Detect which cell encompasses the target text, then output its (x, y) center coordinate. 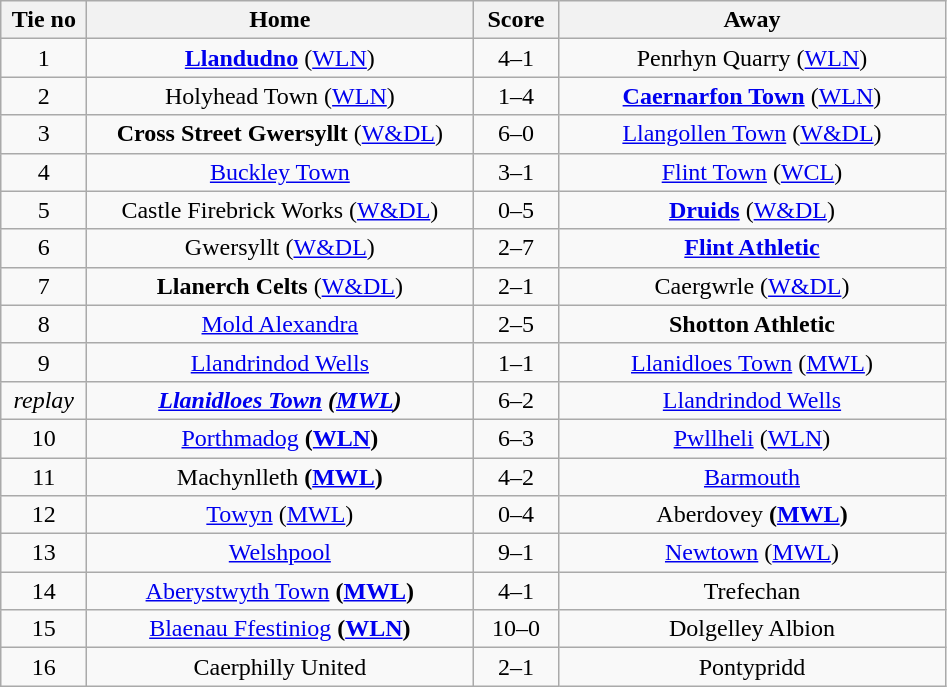
8 (44, 324)
Flint Town (WCL) (752, 172)
9–1 (516, 553)
13 (44, 553)
4–2 (516, 477)
Towyn (MWL) (280, 515)
Barmouth (752, 477)
2–5 (516, 324)
12 (44, 515)
Home (280, 20)
Llandudno (WLN) (280, 58)
15 (44, 629)
Machynlleth (MWL) (280, 477)
1–4 (516, 96)
Score (516, 20)
0–5 (516, 210)
14 (44, 591)
4 (44, 172)
Dolgelley Albion (752, 629)
Porthmadog (WLN) (280, 438)
Blaenau Ffestiniog (WLN) (280, 629)
Mold Alexandra (280, 324)
Newtown (MWL) (752, 553)
Caernarfon Town (WLN) (752, 96)
Cross Street Gwersyllt (W&DL) (280, 134)
6 (44, 248)
0–4 (516, 515)
Caerphilly United (280, 667)
Aberystwyth Town (MWL) (280, 591)
Buckley Town (280, 172)
11 (44, 477)
Flint Athletic (752, 248)
7 (44, 286)
3–1 (516, 172)
5 (44, 210)
16 (44, 667)
Aberdovey (MWL) (752, 515)
10–0 (516, 629)
6–2 (516, 400)
9 (44, 362)
10 (44, 438)
2–7 (516, 248)
replay (44, 400)
Gwersyllt (W&DL) (280, 248)
3 (44, 134)
1 (44, 58)
Pontypridd (752, 667)
Trefechan (752, 591)
2 (44, 96)
6–3 (516, 438)
Away (752, 20)
Castle Firebrick Works (W&DL) (280, 210)
Holyhead Town (WLN) (280, 96)
Caergwrle (W&DL) (752, 286)
Llanerch Celts (W&DL) (280, 286)
Welshpool (280, 553)
6–0 (516, 134)
Penrhyn Quarry (WLN) (752, 58)
Tie no (44, 20)
Llangollen Town (W&DL) (752, 134)
Pwllheli (WLN) (752, 438)
1–1 (516, 362)
Druids (W&DL) (752, 210)
Shotton Athletic (752, 324)
